Locate the cell with the specified text and output its (x, y) center coordinate. 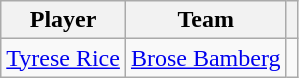
Player (64, 20)
Team (206, 20)
Brose Bamberg (206, 58)
Tyrese Rice (64, 58)
